For the text-containing cell, return its midpoint in [x, y] coordinate format. 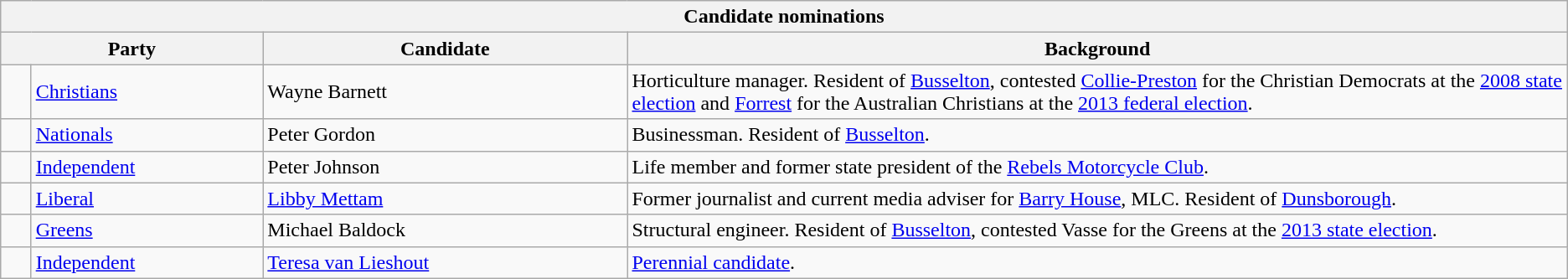
Liberal [147, 199]
Peter Johnson [446, 167]
Candidate [446, 49]
Libby Mettam [446, 199]
Life member and former state president of the Rebels Motorcycle Club. [1097, 167]
Greens [147, 230]
Christians [147, 92]
Former journalist and current media adviser for Barry House, MLC. Resident of Dunsborough. [1097, 199]
Party [132, 49]
Structural engineer. Resident of Busselton, contested Vasse for the Greens at the 2013 state election. [1097, 230]
Peter Gordon [446, 135]
Businessman. Resident of Busselton. [1097, 135]
Wayne Barnett [446, 92]
Background [1097, 49]
Perennial candidate. [1097, 262]
Teresa van Lieshout [446, 262]
Michael Baldock [446, 230]
Nationals [147, 135]
Candidate nominations [784, 17]
